Extract the [X, Y] coordinate from the center of the cell holding the provided text.  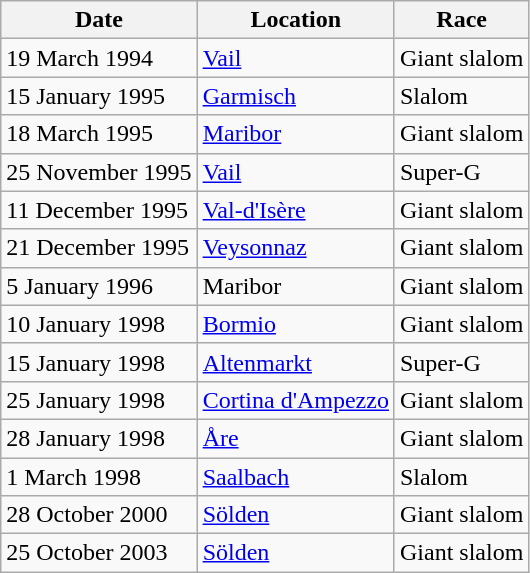
25 November 1995 [99, 172]
28 October 2000 [99, 515]
Val-d'Isère [296, 210]
10 January 1998 [99, 324]
5 January 1996 [99, 286]
15 January 1998 [99, 362]
Åre [296, 438]
25 October 2003 [99, 553]
21 December 1995 [99, 248]
Date [99, 20]
Saalbach [296, 477]
18 March 1995 [99, 134]
11 December 1995 [99, 210]
Race [461, 20]
Location [296, 20]
Veysonnaz [296, 248]
15 January 1995 [99, 96]
Garmisch [296, 96]
Bormio [296, 324]
25 January 1998 [99, 400]
Cortina d'Ampezzo [296, 400]
19 March 1994 [99, 58]
28 January 1998 [99, 438]
1 March 1998 [99, 477]
Altenmarkt [296, 362]
